Search for the cell housing the specified text and yield its [x, y] center coordinate. 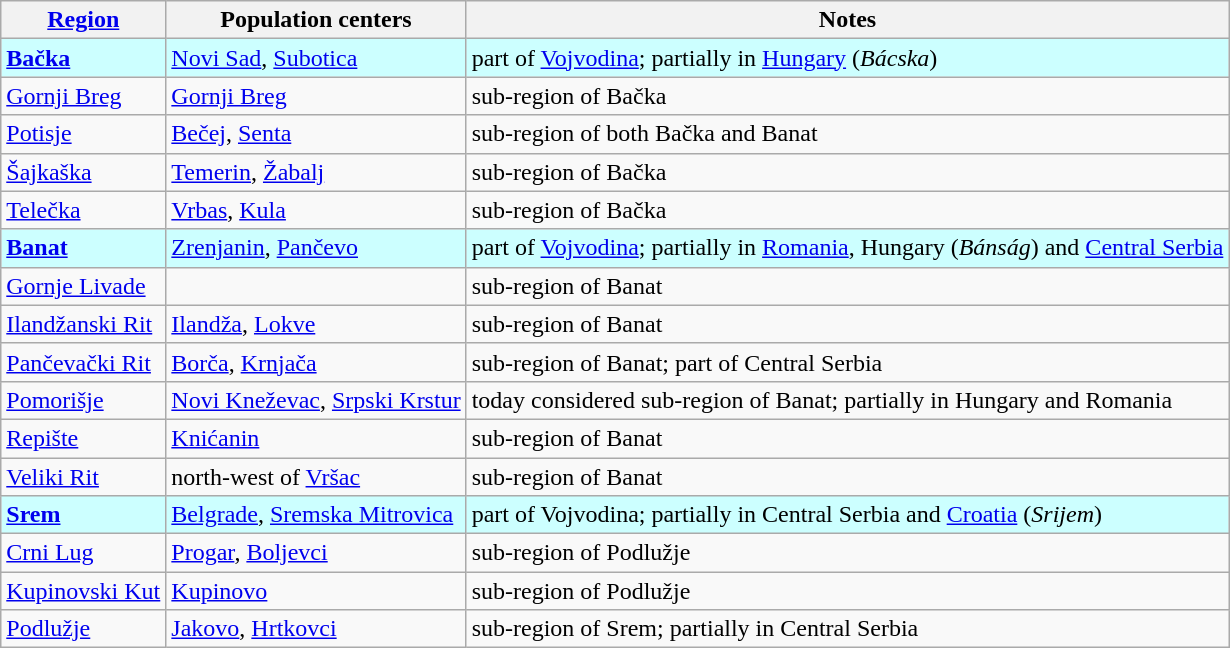
Jakovo, Hrtkovci [316, 629]
north-west of Vršac [316, 477]
sub-region of Banat; part of Central Serbia [848, 362]
Pančevački Rit [84, 362]
Novi Kneževac, Srpski Krstur [316, 400]
Veliki Rit [84, 477]
Population centers [316, 20]
Repište [84, 438]
Vrbas, Kula [316, 210]
Knićanin [316, 438]
Novi Sad, Subotica [316, 58]
Banat [84, 248]
Srem [84, 515]
Pomorišje [84, 400]
Gornje Livade [84, 286]
sub-region of Srem; partially in Central Serbia [848, 629]
Notes [848, 20]
Šajkaška [84, 172]
Bačka [84, 58]
Region [84, 20]
part of Vojvodina; partially in Romania, Hungary (Bánság) and Central Serbia [848, 248]
Zrenjanin, Pančevo [316, 248]
Kupinovski Kut [84, 591]
Belgrade, Sremska Mitrovica [316, 515]
part of Vojvodina; partially in Hungary (Bácska) [848, 58]
Potisje [84, 134]
Temerin, Žabalj [316, 172]
Ilandžanski Rit [84, 324]
part of Vojvodina; partially in Central Serbia and Croatia (Srijem) [848, 515]
Bečej, Senta [316, 134]
Crni Lug [84, 553]
Borča, Krnjača [316, 362]
today considered sub-region of Banat; partially in Hungary and Romania [848, 400]
Podlužje [84, 629]
sub-region of both Bačka and Banat [848, 134]
Ilandža, Lokve [316, 324]
Telečka [84, 210]
Progar, Boljevci [316, 553]
Kupinovo [316, 591]
